Locate the cell with the specified text and output its (X, Y) center coordinate. 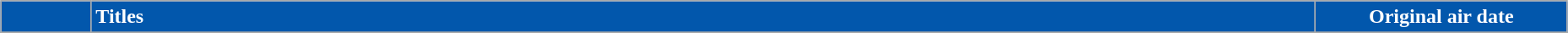
Titles (703, 17)
Original air date (1441, 17)
